Provide the (x, y) coordinate of the cell's center where the given text is located.  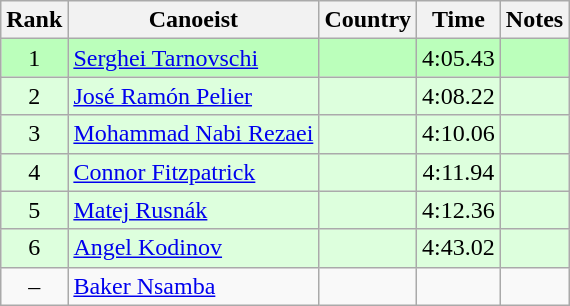
6 (34, 248)
4:10.06 (459, 134)
José Ramón Pelier (194, 96)
Angel Kodinov (194, 248)
3 (34, 134)
Mohammad Nabi Rezaei (194, 134)
Baker Nsamba (194, 286)
Matej Rusnák (194, 210)
4:05.43 (459, 58)
Connor Fitzpatrick (194, 172)
Canoeist (194, 20)
1 (34, 58)
4 (34, 172)
– (34, 286)
Notes (534, 20)
Serghei Tarnovschi (194, 58)
2 (34, 96)
4:43.02 (459, 248)
5 (34, 210)
Rank (34, 20)
4:08.22 (459, 96)
4:12.36 (459, 210)
4:11.94 (459, 172)
Time (459, 20)
Country (368, 20)
